Search for the cell housing the specified text and yield its (X, Y) center coordinate. 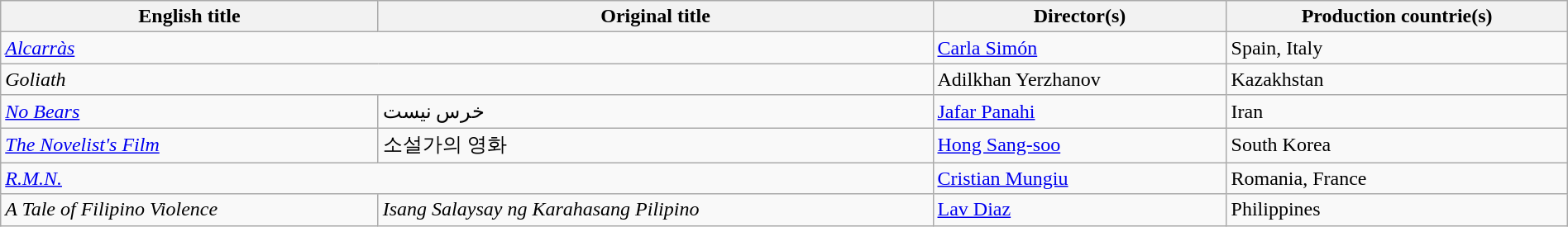
No Bears (189, 111)
Alcarràs (466, 48)
Cristian Mungiu (1080, 178)
Jafar Panahi (1080, 111)
Adilkhan Yerzhanov (1080, 79)
English title (189, 17)
Lav Diaz (1080, 210)
소설가의 영화 (655, 145)
Original title (655, 17)
South Korea (1397, 145)
Iran (1397, 111)
Isang Salaysay ng Karahasang Pilipino (655, 210)
Director(s) (1080, 17)
Production countrie(s) (1397, 17)
Kazakhstan (1397, 79)
A Tale of Filipino Violence (189, 210)
Hong Sang-soo (1080, 145)
Philippines (1397, 210)
Goliath (466, 79)
Romania, France (1397, 178)
Spain, Italy (1397, 48)
Carla Simón (1080, 48)
R.M.N. (466, 178)
The Novelist's Film (189, 145)
خرس نیست (655, 111)
